Pinpoint the cell where the given text exists, returning its (x, y) midpoint coordinate. 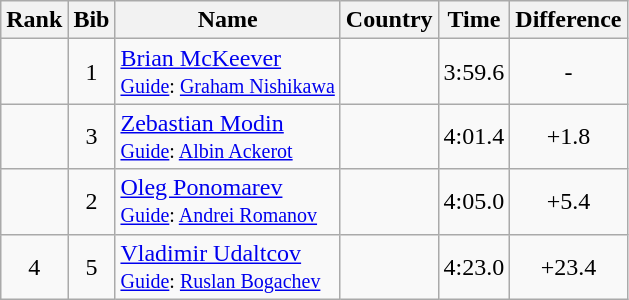
Oleg PonomarevGuide: Andrei Romanov (228, 202)
Bib (92, 20)
Name (228, 20)
Rank (34, 20)
Zebastian ModinGuide: Albin Ackerot (228, 136)
4:05.0 (474, 202)
1 (92, 72)
3:59.6 (474, 72)
Vladimir UdaltcovGuide: Ruslan Bogachev (228, 266)
4:23.0 (474, 266)
5 (92, 266)
Country (389, 20)
2 (92, 202)
4:01.4 (474, 136)
- (568, 72)
Time (474, 20)
3 (92, 136)
+23.4 (568, 266)
Difference (568, 20)
+5.4 (568, 202)
4 (34, 266)
Brian McKeeverGuide: Graham Nishikawa (228, 72)
+1.8 (568, 136)
